Return the (x, y) coordinate for the center point of the cell that contains the specified text.  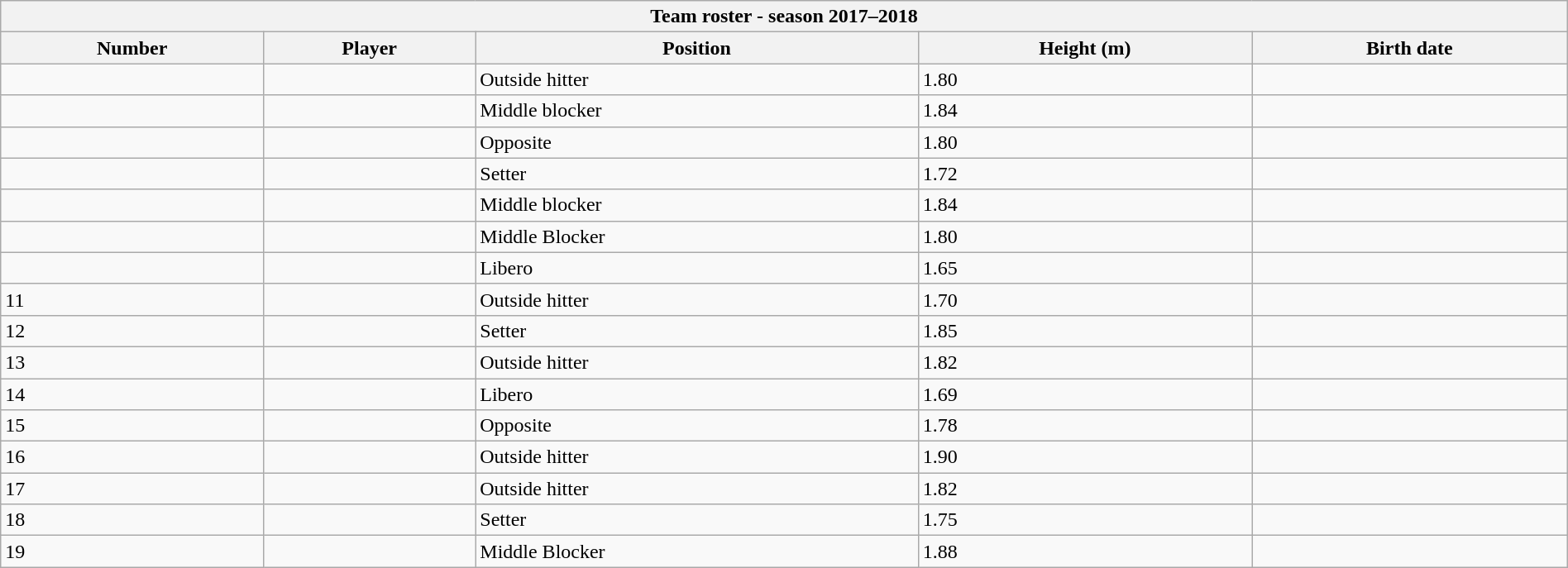
1.65 (1085, 268)
Team roster - season 2017–2018 (784, 17)
14 (132, 394)
Height (m) (1085, 48)
1.72 (1085, 174)
11 (132, 299)
Position (696, 48)
1.75 (1085, 520)
17 (132, 489)
1.69 (1085, 394)
12 (132, 331)
1.88 (1085, 551)
1.85 (1085, 331)
Birth date (1410, 48)
15 (132, 426)
1.90 (1085, 457)
Player (370, 48)
19 (132, 551)
1.70 (1085, 299)
16 (132, 457)
18 (132, 520)
1.78 (1085, 426)
Number (132, 48)
13 (132, 362)
